Return the (x, y) coordinate for the center point of the cell that contains the specified text.  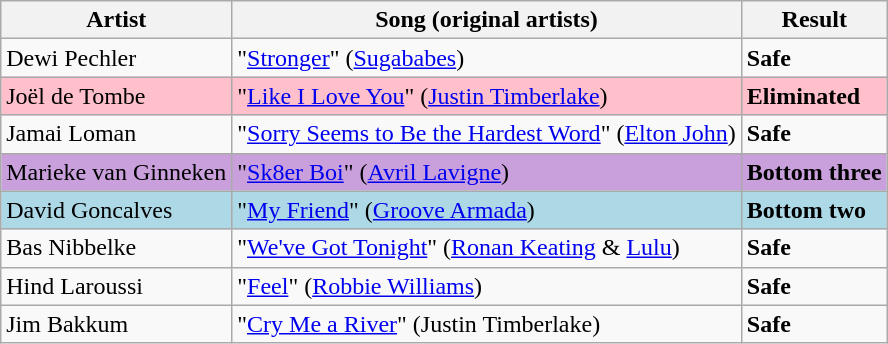
"We've Got Tonight" (Ronan Keating & Lulu) (487, 248)
Bottom three (814, 172)
"Like I Love You" (Justin Timberlake) (487, 96)
"Cry Me a River" (Justin Timberlake) (487, 324)
Bas Nibbelke (116, 248)
Dewi Pechler (116, 58)
"Feel" (Robbie Williams) (487, 286)
Jamai Loman (116, 134)
Hind Laroussi (116, 286)
Joël de Tombe (116, 96)
"Sk8er Boi" (Avril Lavigne) (487, 172)
Eliminated (814, 96)
"Stronger" (Sugababes) (487, 58)
Artist (116, 20)
Bottom two (814, 210)
David Goncalves (116, 210)
Song (original artists) (487, 20)
"My Friend" (Groove Armada) (487, 210)
"Sorry Seems to Be the Hardest Word" (Elton John) (487, 134)
Result (814, 20)
Marieke van Ginneken (116, 172)
Jim Bakkum (116, 324)
